Identify which cell holds the provided text, then report its [x, y] central coordinate. 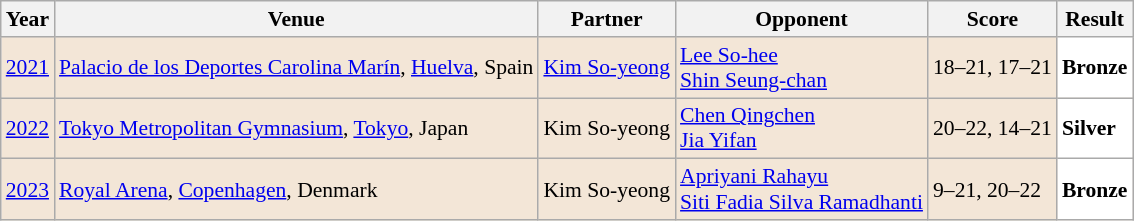
Lee So-hee Shin Seung-chan [802, 68]
Result [1095, 19]
9–21, 20–22 [992, 190]
Score [992, 19]
18–21, 17–21 [992, 68]
2021 [28, 68]
Venue [296, 19]
2023 [28, 190]
Tokyo Metropolitan Gymnasium, Tokyo, Japan [296, 128]
Royal Arena, Copenhagen, Denmark [296, 190]
2022 [28, 128]
Year [28, 19]
Partner [606, 19]
Apriyani Rahayu Siti Fadia Silva Ramadhanti [802, 190]
20–22, 14–21 [992, 128]
Palacio de los Deportes Carolina Marín, Huelva, Spain [296, 68]
Chen Qingchen Jia Yifan [802, 128]
Silver [1095, 128]
Opponent [802, 19]
